Scan for the cell matching the given text and deliver its [X, Y] coordinate at center. 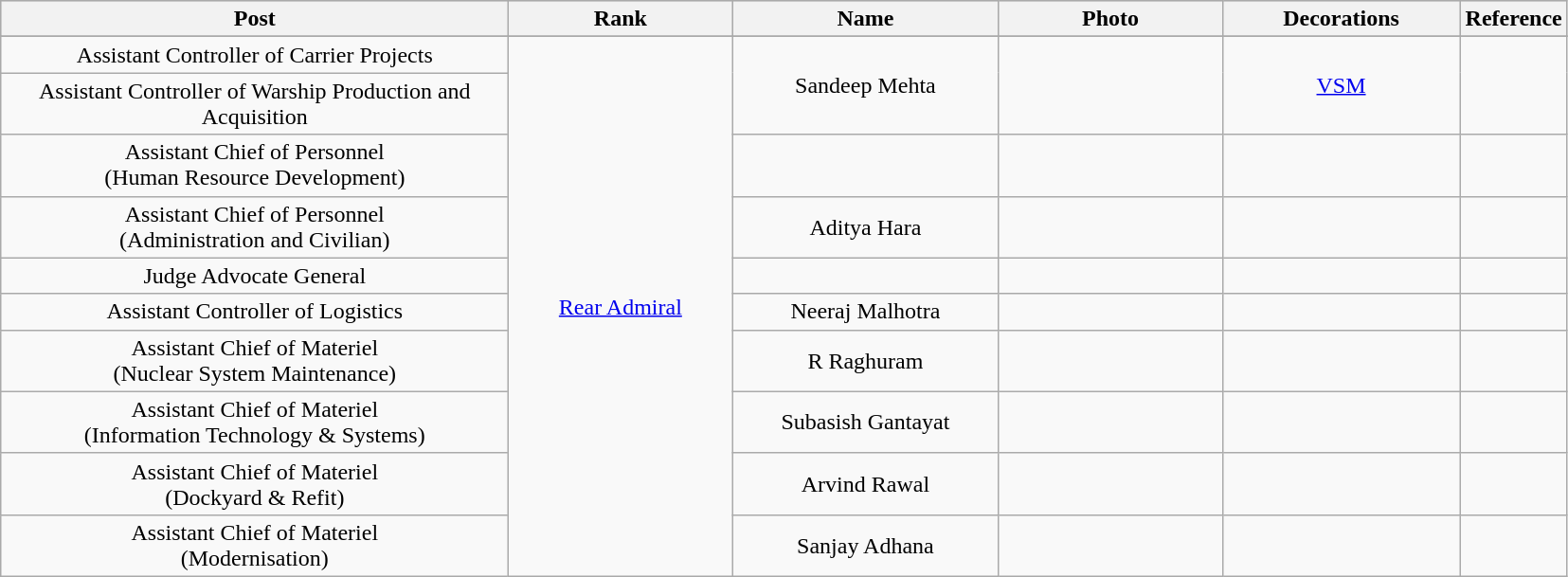
Reference [1514, 19]
Rank [621, 19]
Judge Advocate General [255, 276]
Post [255, 19]
Assistant Chief of Materiel(Nuclear System Maintenance) [255, 360]
Assistant Chief of Personnel(Administration and Civilian) [255, 227]
Assistant Controller of Warship Production and Acquisition [255, 104]
Assistant Chief of Materiel(Information Technology & Systems) [255, 423]
Name [866, 19]
Assistant Chief of Materiel(Modernisation) [255, 546]
Rear Admiral [621, 307]
Assistant Chief of Personnel(Human Resource Development) [255, 165]
Subasish Gantayat [866, 423]
Assistant Controller of Carrier Projects [255, 55]
Photo [1110, 19]
Assistant Chief of Materiel(Dockyard & Refit) [255, 483]
R Raghuram [866, 360]
Arvind Rawal [866, 483]
Assistant Controller of Logistics [255, 312]
Aditya Hara [866, 227]
Sandeep Mehta [866, 85]
Sanjay Adhana [866, 546]
Decorations [1342, 19]
VSM [1342, 85]
Neeraj Malhotra [866, 312]
